Identify which cell holds the provided text, then report its (X, Y) central coordinate. 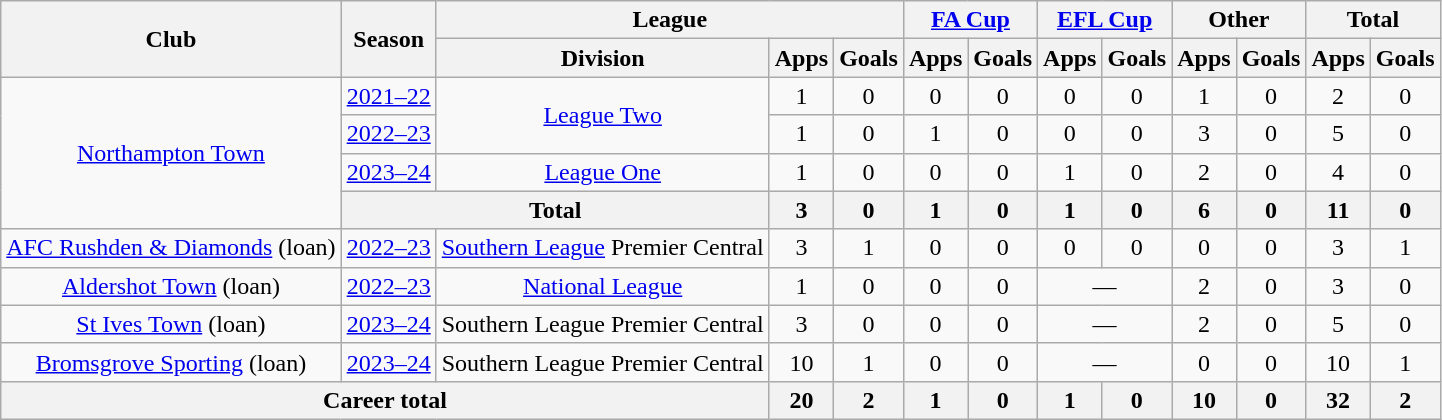
Aldershot Town (loan) (171, 286)
St Ives Town (loan) (171, 324)
League (670, 20)
Other (1239, 20)
32 (1338, 400)
Division (602, 58)
20 (801, 400)
EFL Cup (1105, 20)
Club (171, 39)
Bromsgrove Sporting (loan) (171, 362)
League One (602, 172)
Season (388, 39)
AFC Rushden & Diamonds (loan) (171, 248)
National League (602, 286)
Career total (385, 400)
2021–22 (388, 96)
League Two (602, 115)
6 (1204, 210)
FA Cup (970, 20)
Northampton Town (171, 153)
4 (1338, 172)
11 (1338, 210)
